Pinpoint the cell where the given text exists, returning its [x, y] midpoint coordinate. 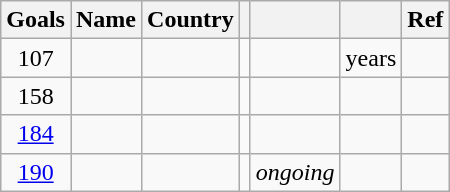
years [371, 58]
ongoing [295, 172]
Name [106, 20]
Goals [36, 20]
190 [36, 172]
158 [36, 96]
184 [36, 134]
Ref [426, 20]
107 [36, 58]
Country [191, 20]
